Detect which cell encompasses the target text, then output its (X, Y) center coordinate. 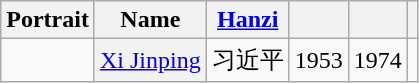
Portrait (48, 20)
习近平 (248, 60)
Xi Jinping (150, 60)
Hanzi (248, 20)
1974 (378, 60)
1953 (318, 60)
Name (150, 20)
